Extract the [x, y] coordinate from the center of the cell holding the provided text.  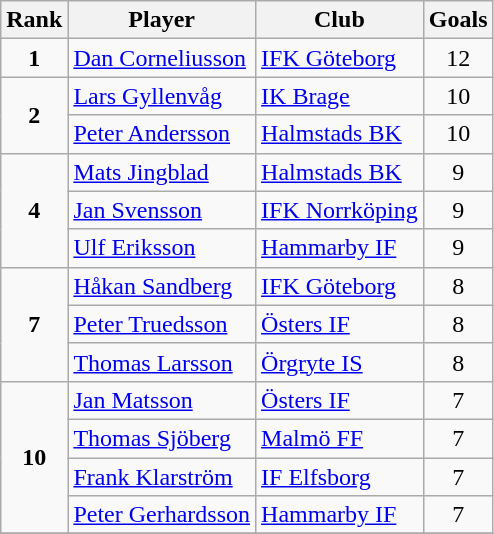
Mats Jingblad [162, 172]
12 [458, 58]
IF Elfsborg [340, 477]
Club [340, 20]
Dan Corneliusson [162, 58]
2 [34, 115]
IFK Norrköping [340, 210]
Frank Klarström [162, 477]
4 [34, 210]
Jan Svensson [162, 210]
Håkan Sandberg [162, 286]
Goals [458, 20]
Thomas Larsson [162, 362]
1 [34, 58]
Örgryte IS [340, 362]
Thomas Sjöberg [162, 438]
Peter Truedsson [162, 324]
Malmö FF [340, 438]
IK Brage [340, 96]
Jan Matsson [162, 400]
Ulf Eriksson [162, 248]
Rank [34, 20]
Lars Gyllenvåg [162, 96]
Player [162, 20]
Peter Gerhardsson [162, 515]
Peter Andersson [162, 134]
